Identify which cell holds the provided text, then report its [x, y] central coordinate. 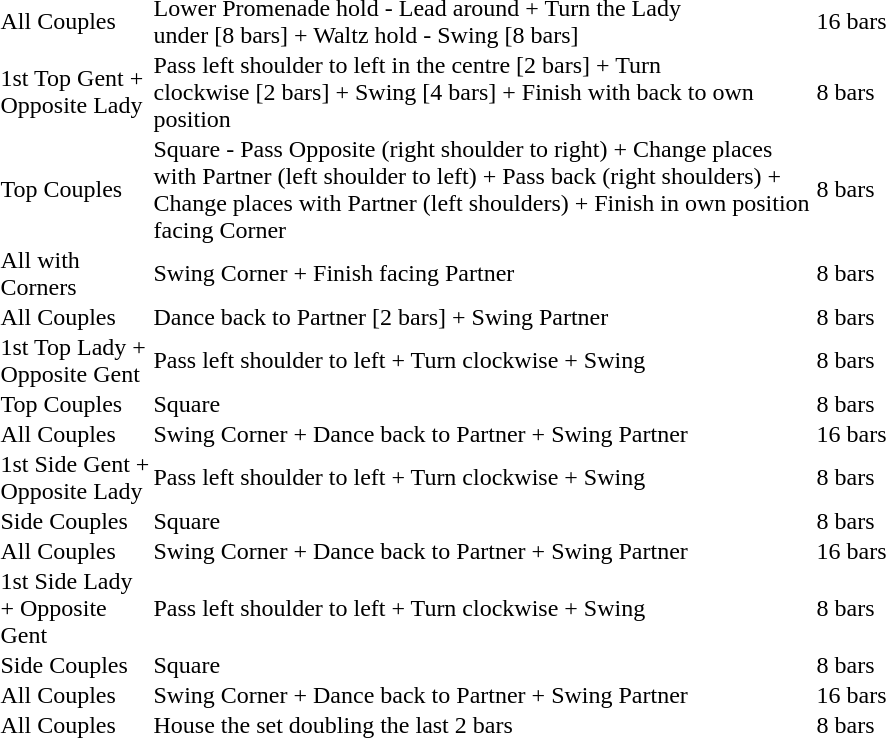
Pass left shoulder to left in the centre [2 bars] + Turn clockwise [2 bars] + Swing [4 bars] + Finish with back to own position [484, 92]
Dance back to Partner [2 bars] + Swing Partner [484, 317]
Swing Corner + Finish facing Partner [484, 274]
